Identify which cell holds the provided text, then report its (x, y) central coordinate. 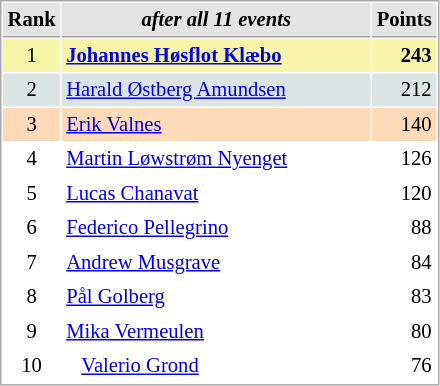
84 (404, 262)
9 (32, 332)
126 (404, 158)
Lucas Chanavat (216, 194)
120 (404, 194)
88 (404, 228)
Points (404, 20)
Johannes Høsflot Klæbo (216, 56)
5 (32, 194)
7 (32, 262)
Harald Østberg Amundsen (216, 90)
Pål Golberg (216, 296)
after all 11 events (216, 20)
6 (32, 228)
140 (404, 124)
2 (32, 90)
Federico Pellegrino (216, 228)
8 (32, 296)
Valerio Grond (216, 366)
1 (32, 56)
Erik Valnes (216, 124)
83 (404, 296)
212 (404, 90)
243 (404, 56)
76 (404, 366)
Andrew Musgrave (216, 262)
10 (32, 366)
3 (32, 124)
80 (404, 332)
4 (32, 158)
Martin Løwstrøm Nyenget (216, 158)
Rank (32, 20)
Mika Vermeulen (216, 332)
